Detect which cell encompasses the target text, then output its (x, y) center coordinate. 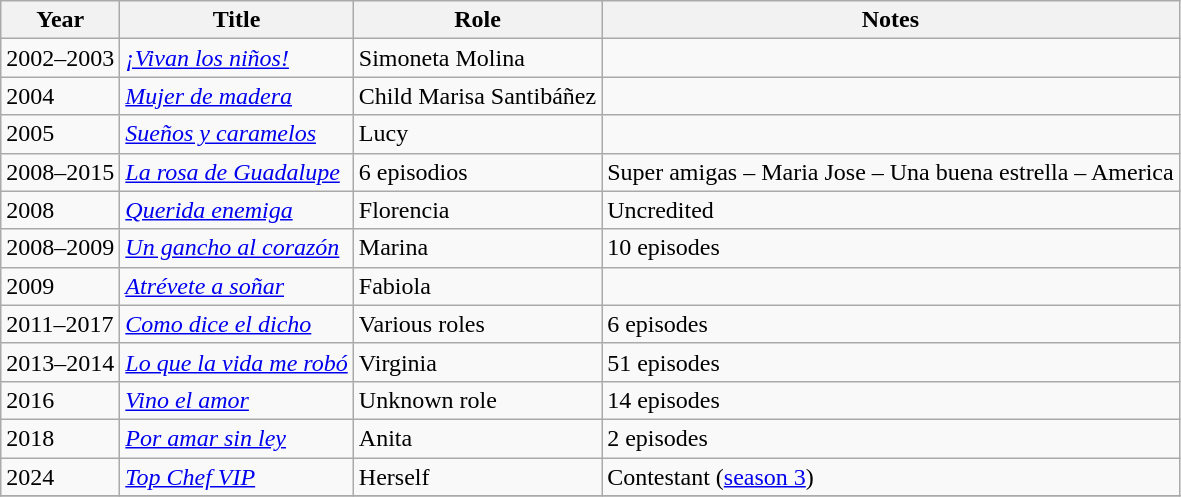
Contestant (season 3) (891, 477)
Anita (477, 438)
Un gancho al corazón (236, 248)
10 episodes (891, 248)
2004 (60, 96)
2009 (60, 286)
Sueños y caramelos (236, 134)
2 episodes (891, 438)
Atrévete a soñar (236, 286)
Title (236, 20)
Querida enemiga (236, 210)
Unknown role (477, 400)
2008 (60, 210)
2024 (60, 477)
Mujer de madera (236, 96)
Uncredited (891, 210)
Year (60, 20)
Vino el amor (236, 400)
Herself (477, 477)
Role (477, 20)
Child Marisa Santibáñez (477, 96)
Lo que la vida me robó (236, 362)
6 episodes (891, 324)
Simoneta Molina (477, 58)
Top Chef VIP (236, 477)
2008–2009 (60, 248)
Virginia (477, 362)
Fabiola (477, 286)
Notes (891, 20)
Various roles (477, 324)
Super amigas – Maria Jose – Una buena estrella – America (891, 172)
2013–2014 (60, 362)
2016 (60, 400)
Marina (477, 248)
2018 (60, 438)
Florencia (477, 210)
6 episodios (477, 172)
La rosa de Guadalupe (236, 172)
2008–2015 (60, 172)
14 episodes (891, 400)
Como dice el dicho (236, 324)
¡Vivan los niños! (236, 58)
51 episodes (891, 362)
2005 (60, 134)
2011–2017 (60, 324)
2002–2003 (60, 58)
Por amar sin ley (236, 438)
Lucy (477, 134)
